Identify which cell holds the provided text, then report its [X, Y] central coordinate. 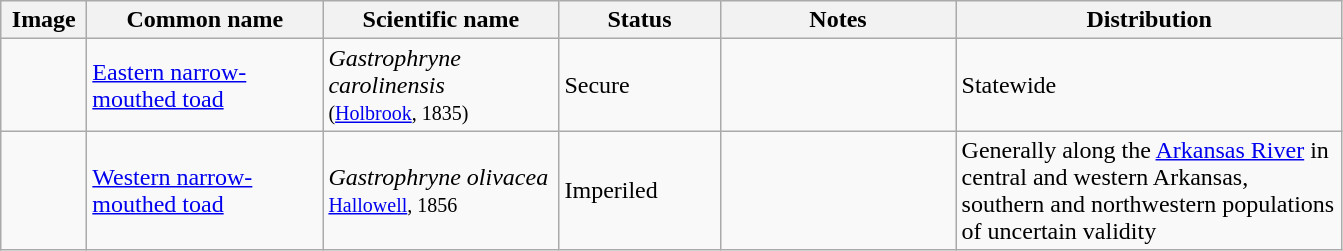
Statewide [1149, 85]
Imperiled [640, 190]
Image [44, 20]
Notes [838, 20]
Western narrow-mouthed toad [205, 190]
Status [640, 20]
Common name [205, 20]
Eastern narrow-mouthed toad [205, 85]
Gastrophryne carolinensis(Holbrook, 1835) [441, 85]
Distribution [1149, 20]
Secure [640, 85]
Gastrophryne olivaceaHallowell, 1856 [441, 190]
Scientific name [441, 20]
Generally along the Arkansas River in central and western Arkansas, southern and northwestern populations of uncertain validity [1149, 190]
